Identify which cell holds the provided text, then report its (X, Y) central coordinate. 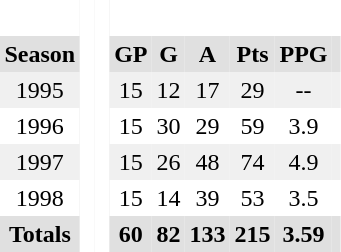
82 (168, 234)
26 (168, 162)
60 (131, 234)
3.59 (304, 234)
1995 (40, 90)
59 (252, 126)
A (208, 54)
74 (252, 162)
1998 (40, 198)
3.5 (304, 198)
4.9 (304, 162)
Season (40, 54)
215 (252, 234)
17 (208, 90)
PPG (304, 54)
133 (208, 234)
G (168, 54)
39 (208, 198)
48 (208, 162)
Totals (40, 234)
30 (168, 126)
12 (168, 90)
-- (304, 90)
1997 (40, 162)
14 (168, 198)
1996 (40, 126)
GP (131, 54)
53 (252, 198)
3.9 (304, 126)
Pts (252, 54)
